For the text-containing cell, return its midpoint in [x, y] coordinate format. 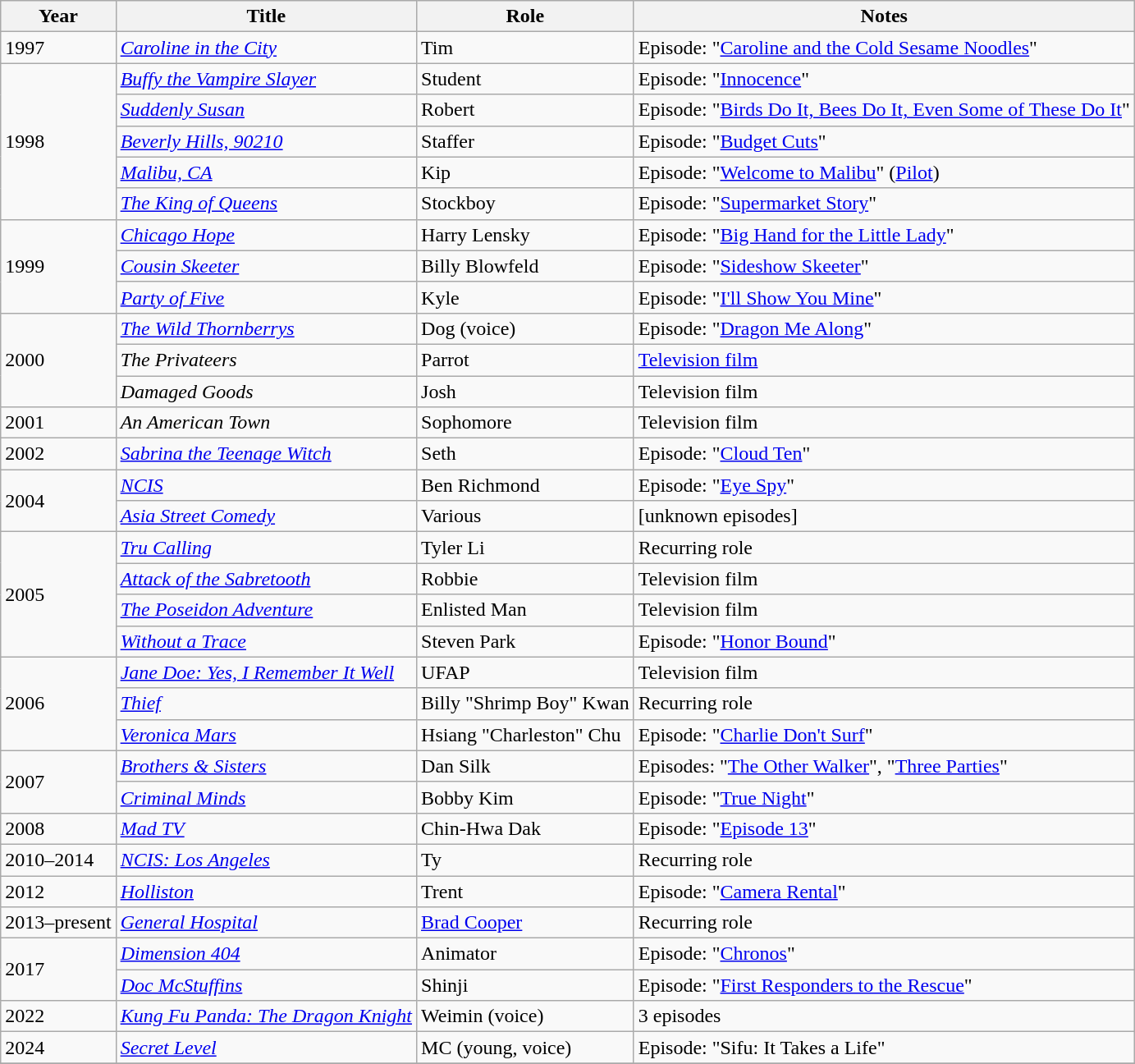
Parrot [525, 360]
2012 [58, 891]
Thief [266, 704]
MC (young, voice) [525, 1048]
Secret Level [266, 1048]
Sabrina the Teenage Witch [266, 454]
Tim [525, 48]
Kyle [525, 297]
Bobby Kim [525, 797]
Episode: "True Night" [884, 797]
Ty [525, 860]
Seth [525, 454]
Episode: "Dragon Me Along" [884, 328]
Animator [525, 954]
The Poseidon Adventure [266, 610]
Veronica Mars [266, 735]
NCIS [266, 485]
1998 [58, 141]
Chin-Hwa Dak [525, 828]
Enlisted Man [525, 610]
Suddenly Susan [266, 110]
Brad Cooper [525, 923]
[unknown episodes] [884, 516]
Tru Calling [266, 548]
3 episodes [884, 1016]
Ben Richmond [525, 485]
Title [266, 16]
Episode: "Innocence" [884, 79]
Episode: "Cloud Ten" [884, 454]
2010–2014 [58, 860]
Chicago Hope [266, 235]
Episode: "Episode 13" [884, 828]
Dog (voice) [525, 328]
Episode: "Sideshow Skeeter" [884, 266]
2008 [58, 828]
Party of Five [266, 297]
UFAP [525, 672]
Malibu, CA [266, 172]
Episode: "Charlie Don't Surf" [884, 735]
Buffy the Vampire Slayer [266, 79]
The King of Queens [266, 204]
An American Town [266, 423]
2017 [58, 970]
2013–present [58, 923]
2001 [58, 423]
Shinji [525, 985]
1999 [58, 266]
Dan Silk [525, 766]
2005 [58, 594]
Hsiang "Charleston" Chu [525, 735]
Jane Doe: Yes, I Remember It Well [266, 672]
2006 [58, 704]
Damaged Goods [266, 392]
Episode: "Honor Bound" [884, 641]
Robert [525, 110]
Criminal Minds [266, 797]
Attack of the Sabretooth [266, 579]
Sophomore [525, 423]
Trent [525, 891]
The Privateers [266, 360]
General Hospital [266, 923]
Caroline in the City [266, 48]
Robbie [525, 579]
Holliston [266, 891]
Episode: "I'll Show You Mine" [884, 297]
Episode: "Supermarket Story" [884, 204]
Doc McStuffins [266, 985]
Episode: "Chronos" [884, 954]
Brothers & Sisters [266, 766]
Episodes: "The Other Walker", "Three Parties" [884, 766]
Asia Street Comedy [266, 516]
Episode: "Budget Cuts" [884, 141]
Harry Lensky [525, 235]
Tyler Li [525, 548]
Episode: "Welcome to Malibu" (Pilot) [884, 172]
Episode: "Eye Spy" [884, 485]
NCIS: Los Angeles [266, 860]
The Wild Thornberrys [266, 328]
Student [525, 79]
Various [525, 516]
Billy Blowfeld [525, 266]
2022 [58, 1016]
Kip [525, 172]
Josh [525, 392]
Year [58, 16]
Weimin (voice) [525, 1016]
Staffer [525, 141]
2024 [58, 1048]
Steven Park [525, 641]
Role [525, 16]
2000 [58, 360]
Episode: "Camera Rental" [884, 891]
Episode: "Sifu: It Takes a Life" [884, 1048]
2002 [58, 454]
Beverly Hills, 90210 [266, 141]
Stockboy [525, 204]
Episode: "Birds Do It, Bees Do It, Even Some of These Do It" [884, 110]
2004 [58, 501]
Episode: "Big Hand for the Little Lady" [884, 235]
Cousin Skeeter [266, 266]
Without a Trace [266, 641]
Mad TV [266, 828]
Kung Fu Panda: The Dragon Knight [266, 1016]
Dimension 404 [266, 954]
Episode: "First Responders to the Rescue" [884, 985]
Notes [884, 16]
Billy "Shrimp Boy" Kwan [525, 704]
Episode: "Caroline and the Cold Sesame Noodles" [884, 48]
1997 [58, 48]
2007 [58, 782]
